Search for the cell housing the specified text and yield its (x, y) center coordinate. 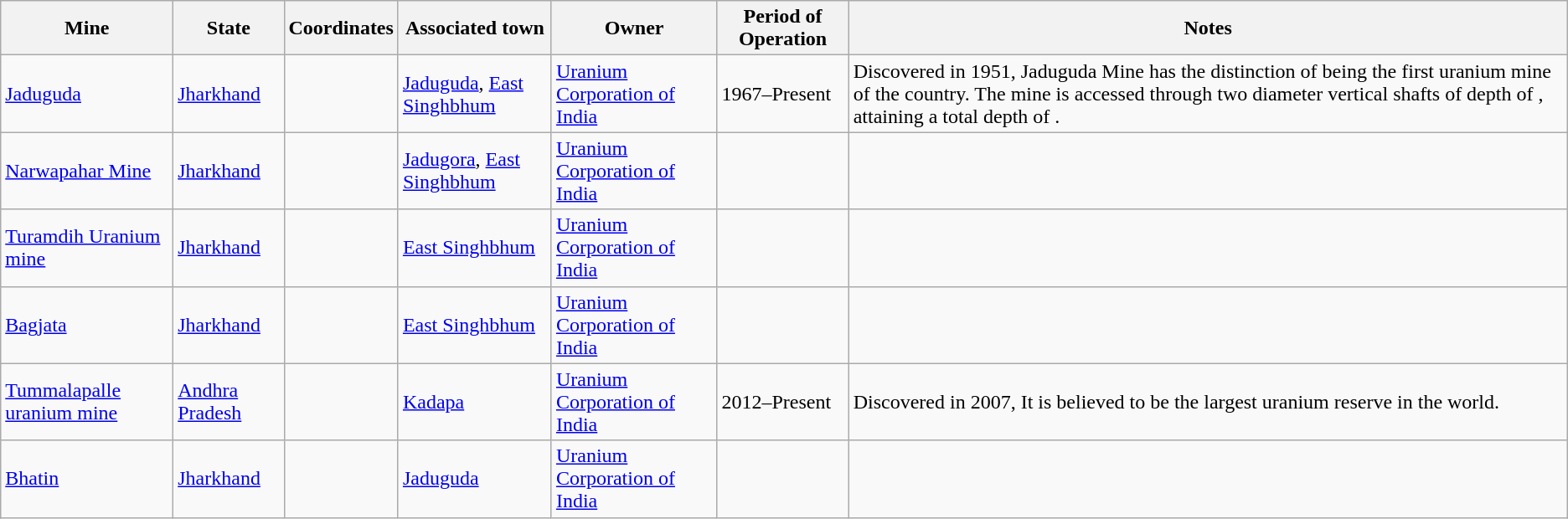
Jadugora, East Singhbhum (474, 171)
Kadapa (474, 402)
Andhra Pradesh (229, 402)
Discovered in 2007, It is believed to be the largest uranium reserve in the world. (1208, 402)
Associated town (474, 28)
Period of Operation (782, 28)
1967–Present (782, 94)
Notes (1208, 28)
Bagjata (87, 325)
Coordinates (341, 28)
Tummalapalle uranium mine (87, 402)
Bhatin (87, 479)
2012–Present (782, 402)
Owner (634, 28)
Narwapahar Mine (87, 171)
Jaduguda, East Singhbhum (474, 94)
Turamdih Uranium mine (87, 248)
State (229, 28)
Mine (87, 28)
